Return [x, y] of the center of cell containing provided text 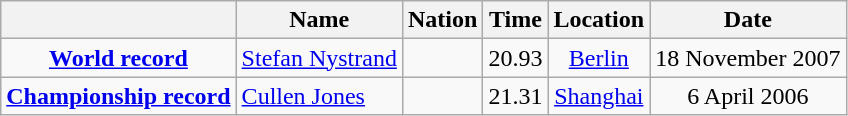
6 April 2006 [748, 96]
Name [319, 20]
Championship record [118, 96]
21.31 [516, 96]
20.93 [516, 58]
Nation [442, 20]
Stefan Nystrand [319, 58]
Date [748, 20]
Shanghai [599, 96]
Berlin [599, 58]
World record [118, 58]
18 November 2007 [748, 58]
Cullen Jones [319, 96]
Location [599, 20]
Time [516, 20]
